Search for the cell housing the specified text and yield its (X, Y) center coordinate. 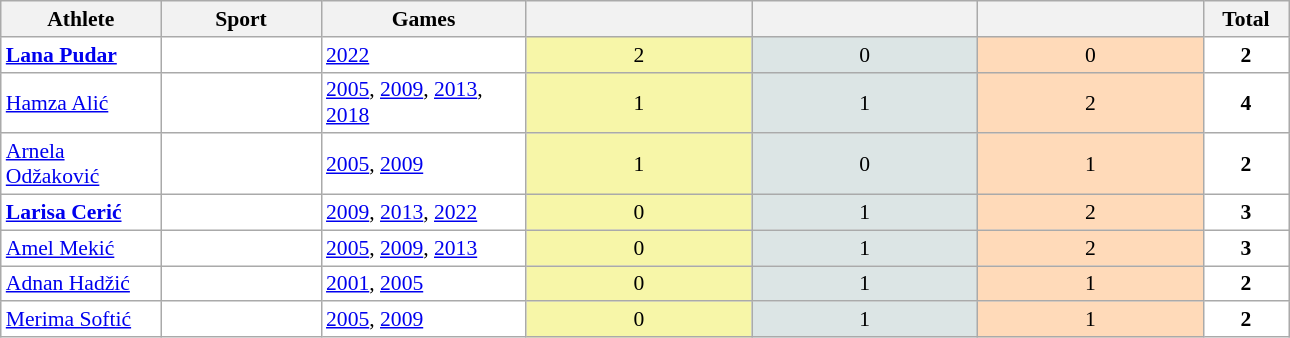
Sport (241, 19)
4 (1246, 102)
Adnan Hadžić (81, 284)
Athlete (81, 19)
Total (1246, 19)
Merima Softić (81, 320)
2005, 2009, 2013, 2018 (424, 102)
Games (424, 19)
Arnela Odžaković (81, 164)
2001, 2005 (424, 284)
2009, 2013, 2022 (424, 213)
Larisa Cerić (81, 213)
2005, 2009, 2013 (424, 248)
Lana Pudar (81, 55)
Amel Mekić (81, 248)
2022 (424, 55)
Hamza Alić (81, 102)
